Detect which cell encompasses the target text, then output its [x, y] center coordinate. 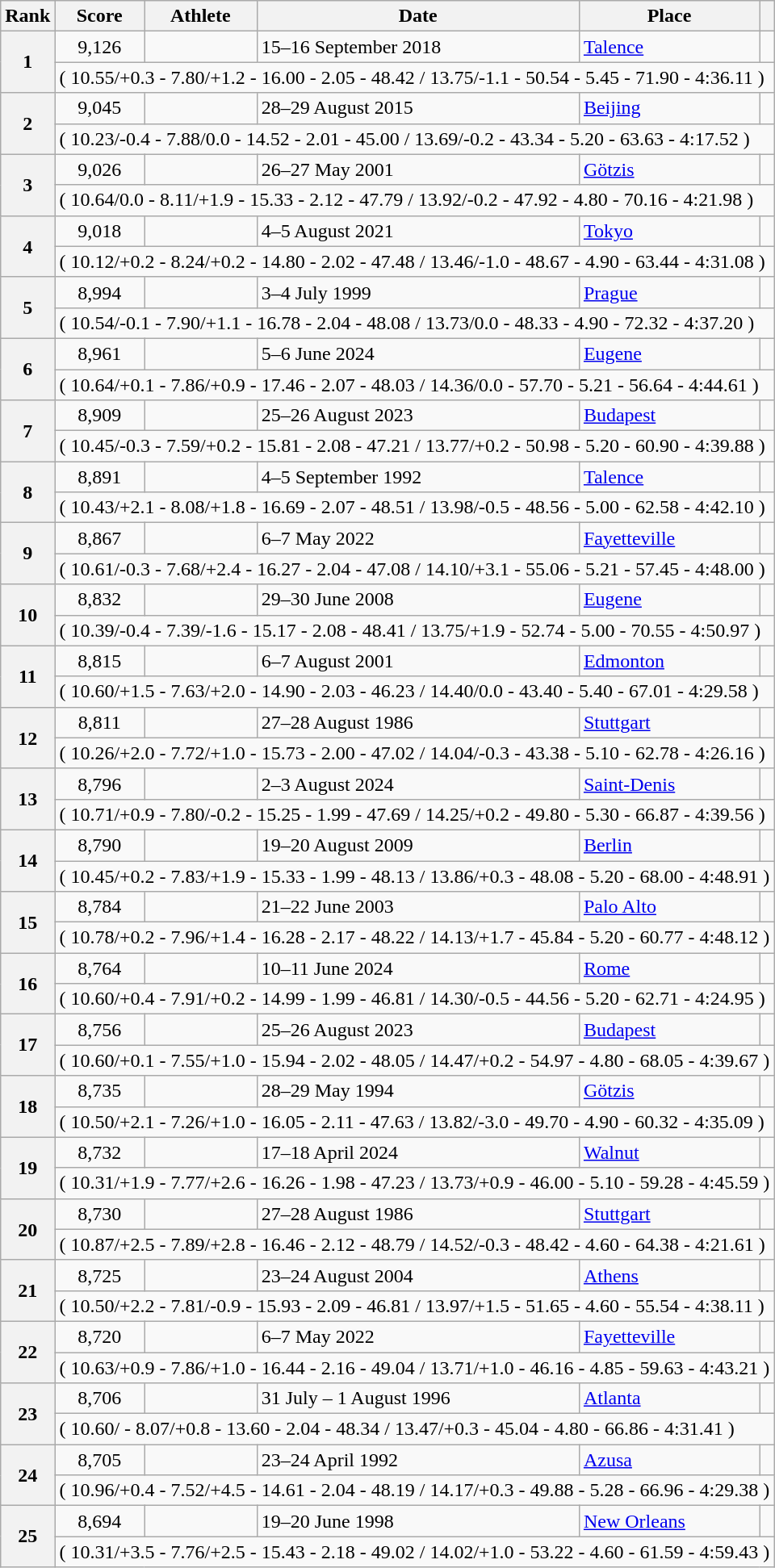
7 [27, 431]
( 10.63/+0.9 - 7.86/+1.0 - 16.44 - 2.16 - 49.04 / 13.71/+1.0 - 46.16 - 4.85 - 59.63 - 4:43.21 ) [415, 1368]
26–27 May 2001 [418, 169]
( 10.64/+0.1 - 7.86/+0.9 - 17.46 - 2.07 - 48.03 / 14.36/0.0 - 57.70 - 5.21 - 56.64 - 4:44.61 ) [415, 385]
( 10.60/+0.1 - 7.55/+1.0 - 15.94 - 2.02 - 48.05 / 14.47/+0.2 - 54.97 - 4.80 - 68.05 - 4:39.67 ) [415, 1060]
3–4 July 1999 [418, 292]
14 [27, 860]
( 10.60/ - 8.07/+0.8 - 13.60 - 2.04 - 48.34 / 13.47/+0.3 - 45.04 - 4.80 - 66.86 - 4:31.41 ) [415, 1429]
17–18 April 2024 [418, 1152]
24 [27, 1475]
4–5 August 2021 [418, 231]
Beijing [668, 108]
9,126 [100, 47]
8 [27, 492]
11 [27, 676]
3 [27, 185]
( 10.23/-0.4 - 7.88/0.0 - 14.52 - 2.01 - 45.00 / 13.69/-0.2 - 43.34 - 5.20 - 63.63 - 4:17.52 ) [415, 139]
8,764 [100, 968]
18 [27, 1106]
15–16 September 2018 [418, 47]
5 [27, 307]
4–5 September 1992 [418, 477]
( 10.26/+2.0 - 7.72/+1.0 - 15.73 - 2.00 - 47.02 / 14.04/-0.3 - 43.38 - 5.10 - 62.78 - 4:26.16 ) [415, 753]
( 10.50/+2.2 - 7.81/-0.9 - 15.93 - 2.09 - 46.81 / 13.97/+1.5 - 51.65 - 4.60 - 55.54 - 4:38.11 ) [415, 1306]
Athens [668, 1275]
( 10.12/+0.2 - 8.24/+0.2 - 14.80 - 2.02 - 47.48 / 13.46/-1.0 - 48.67 - 4.90 - 63.44 - 4:31.08 ) [415, 261]
8,694 [100, 1521]
23 [27, 1414]
( 10.96/+0.4 - 7.52/+4.5 - 14.61 - 2.04 - 48.19 / 14.17/+0.3 - 49.88 - 5.28 - 66.96 - 4:29.38 ) [415, 1491]
( 10.60/+1.5 - 7.63/+2.0 - 14.90 - 2.03 - 46.23 / 14.40/0.0 - 43.40 - 5.40 - 67.01 - 4:29.58 ) [415, 692]
8,705 [100, 1460]
25 [27, 1537]
8,811 [100, 722]
( 10.78/+0.2 - 7.96/+1.4 - 16.28 - 2.17 - 48.22 / 14.13/+1.7 - 45.84 - 5.20 - 60.77 - 4:48.12 ) [415, 938]
19–20 June 1998 [418, 1521]
5–6 June 2024 [418, 353]
8,891 [100, 477]
8,909 [100, 416]
10 [27, 615]
9,026 [100, 169]
8,961 [100, 353]
8,832 [100, 600]
( 10.55/+0.3 - 7.80/+1.2 - 16.00 - 2.05 - 48.42 / 13.75/-1.1 - 50.54 - 5.45 - 71.90 - 4:36.11 ) [415, 77]
21–22 June 2003 [418, 907]
8,784 [100, 907]
23–24 April 1992 [418, 1460]
8,796 [100, 784]
21 [27, 1290]
8,790 [100, 845]
Score [100, 16]
( 10.64/0.0 - 8.11/+1.9 - 15.33 - 2.12 - 47.79 / 13.92/-0.2 - 47.92 - 4.80 - 70.16 - 4:21.98 ) [415, 200]
28–29 August 2015 [418, 108]
8,867 [100, 538]
15 [27, 922]
Walnut [668, 1152]
1 [27, 62]
( 10.45/-0.3 - 7.59/+0.2 - 15.81 - 2.08 - 47.21 / 13.77/+0.2 - 50.98 - 5.20 - 60.90 - 4:39.88 ) [415, 446]
Palo Alto [668, 907]
Prague [668, 292]
Place [668, 16]
( 10.31/+1.9 - 7.77/+2.6 - 16.26 - 1.98 - 47.23 / 13.73/+0.9 - 46.00 - 5.10 - 59.28 - 4:45.59 ) [415, 1183]
29–30 June 2008 [418, 600]
9,045 [100, 108]
19–20 August 2009 [418, 845]
13 [27, 799]
8,815 [100, 661]
Date [418, 16]
8,720 [100, 1336]
8,725 [100, 1275]
4 [27, 246]
Berlin [668, 845]
Rank [27, 16]
6–7 August 2001 [418, 661]
8,756 [100, 1030]
New Orleans [668, 1521]
28–29 May 1994 [418, 1091]
10–11 June 2024 [418, 968]
8,735 [100, 1091]
( 10.45/+0.2 - 7.83/+1.9 - 15.33 - 1.99 - 48.13 / 13.86/+0.3 - 48.08 - 5.20 - 68.00 - 4:48.91 ) [415, 876]
8,706 [100, 1399]
2 [27, 123]
8,730 [100, 1214]
9,018 [100, 231]
( 10.71/+0.9 - 7.80/-0.2 - 15.25 - 1.99 - 47.69 / 14.25/+0.2 - 49.80 - 5.30 - 66.87 - 4:39.56 ) [415, 814]
9 [27, 554]
Athlete [201, 16]
16 [27, 984]
20 [27, 1229]
12 [27, 738]
Tokyo [668, 231]
Azusa [668, 1460]
( 10.54/-0.1 - 7.90/+1.1 - 16.78 - 2.04 - 48.08 / 13.73/0.0 - 48.33 - 4.90 - 72.32 - 4:37.20 ) [415, 323]
( 10.31/+3.5 - 7.76/+2.5 - 15.43 - 2.18 - 49.02 / 14.02/+1.0 - 53.22 - 4.60 - 61.59 - 4:59.43 ) [415, 1552]
( 10.50/+2.1 - 7.26/+1.0 - 16.05 - 2.11 - 47.63 / 13.82/-3.0 - 49.70 - 4.90 - 60.32 - 4:35.09 ) [415, 1122]
31 July – 1 August 1996 [418, 1399]
22 [27, 1352]
( 10.87/+2.5 - 7.89/+2.8 - 16.46 - 2.12 - 48.79 / 14.52/-0.3 - 48.42 - 4.60 - 64.38 - 4:21.61 ) [415, 1244]
6 [27, 369]
17 [27, 1045]
Atlanta [668, 1399]
( 10.61/-0.3 - 7.68/+2.4 - 16.27 - 2.04 - 47.08 / 14.10/+3.1 - 55.06 - 5.21 - 57.45 - 4:48.00 ) [415, 569]
( 10.43/+2.1 - 8.08/+1.8 - 16.69 - 2.07 - 48.51 / 13.98/-0.5 - 48.56 - 5.00 - 62.58 - 4:42.10 ) [415, 508]
8,994 [100, 292]
23–24 August 2004 [418, 1275]
19 [27, 1168]
2–3 August 2024 [418, 784]
Saint-Denis [668, 784]
Edmonton [668, 661]
Rome [668, 968]
( 10.39/-0.4 - 7.39/-1.6 - 15.17 - 2.08 - 48.41 / 13.75/+1.9 - 52.74 - 5.00 - 70.55 - 4:50.97 ) [415, 630]
( 10.60/+0.4 - 7.91/+0.2 - 14.99 - 1.99 - 46.81 / 14.30/-0.5 - 44.56 - 5.20 - 62.71 - 4:24.95 ) [415, 999]
8,732 [100, 1152]
